Output the (x, y) coordinate of the center of the cell containing the given text.  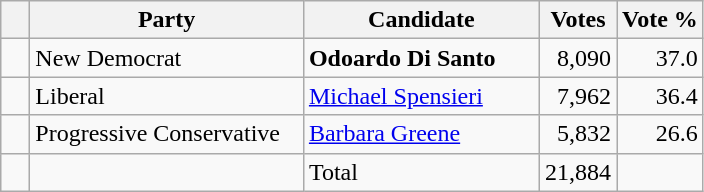
Progressive Conservative (167, 134)
Odoardo Di Santo (421, 58)
New Democrat (167, 58)
Vote % (660, 20)
Party (167, 20)
Michael Spensieri (421, 96)
Liberal (167, 96)
8,090 (578, 58)
Total (421, 172)
36.4 (660, 96)
Barbara Greene (421, 134)
37.0 (660, 58)
Votes (578, 20)
Candidate (421, 20)
7,962 (578, 96)
26.6 (660, 134)
21,884 (578, 172)
5,832 (578, 134)
